Provide the (X, Y) coordinate of the cell's center where the given text is located.  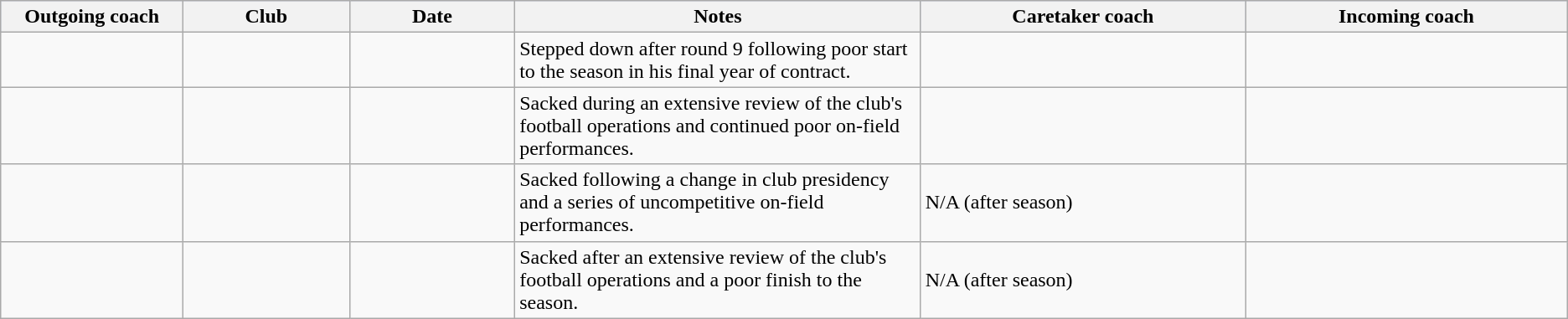
Notes (718, 17)
Incoming coach (1407, 17)
Sacked following a change in club presidency and a series of uncompetitive on-field performances. (718, 203)
Caretaker coach (1082, 17)
Sacked after an extensive review of the club's football operations and a poor finish to the season. (718, 280)
Sacked during an extensive review of the club's football operations and continued poor on-field performances. (718, 126)
Outgoing coach (92, 17)
Stepped down after round 9 following poor start to the season in his final year of contract. (718, 60)
Club (266, 17)
Date (432, 17)
